Identify which cell holds the provided text, then report its (x, y) central coordinate. 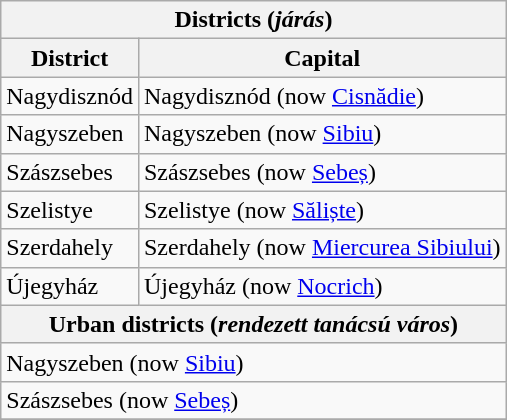
Nagydisznód (70, 96)
Capital (322, 58)
Szászsebes (70, 172)
Szelistye (70, 210)
Nagydisznód (now Cisnădie) (322, 96)
Újegyház (70, 286)
Szerdahely (now Miercurea Sibiului) (322, 248)
District (70, 58)
Szerdahely (70, 248)
Districts (járás) (254, 20)
Nagyszeben (70, 134)
Szelistye (now Săliște) (322, 210)
Újegyház (now Nocrich) (322, 286)
Urban districts (rendezett tanácsú város) (254, 324)
